Return [X, Y] of the center of cell containing provided text 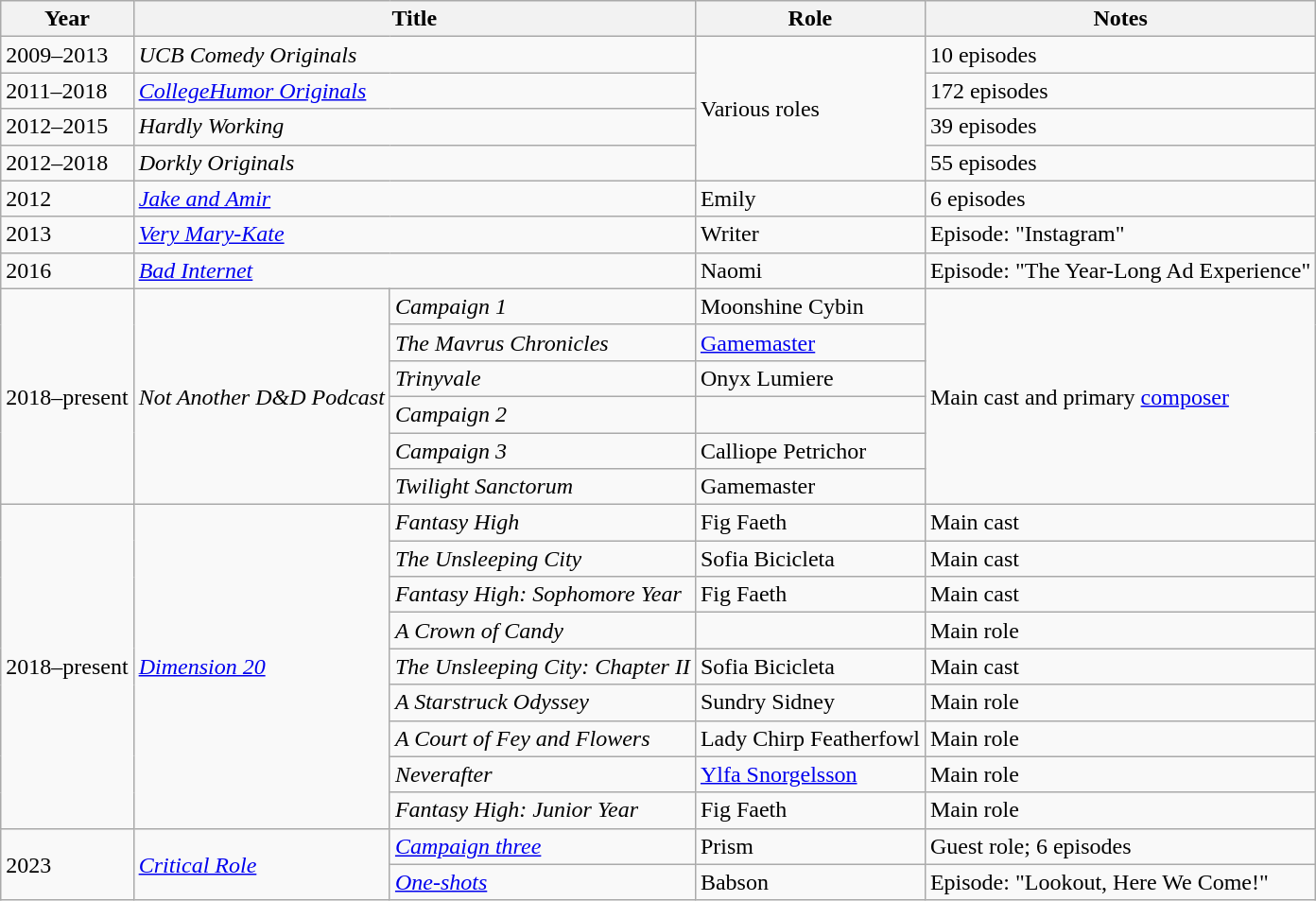
39 episodes [1119, 127]
2012–2015 [67, 127]
A Crown of Candy [543, 631]
The Unsleeping City: Chapter II [543, 667]
Prism [809, 846]
UCB Comedy Originals [414, 55]
Campaign 3 [543, 451]
Calliope Petrichor [809, 451]
Fantasy High: Junior Year [543, 810]
Ylfa Snorgelsson [809, 774]
Dorkly Originals [414, 163]
Notes [1119, 19]
172 episodes [1119, 91]
55 episodes [1119, 163]
Writer [809, 234]
2011–2018 [67, 91]
Twilight Sanctorum [543, 487]
Campaign 2 [543, 414]
2012 [67, 199]
2016 [67, 270]
Onyx Lumiere [809, 378]
10 episodes [1119, 55]
Bad Internet [414, 270]
Neverafter [543, 774]
Critical Role [261, 864]
One-shots [543, 882]
Jake and Amir [414, 199]
Episode: "Lookout, Here We Come!" [1119, 882]
Sundry Sidney [809, 702]
Trinyvale [543, 378]
2012–2018 [67, 163]
The Unsleeping City [543, 559]
Fantasy High [543, 523]
Episode: "The Year-Long Ad Experience" [1119, 270]
A Court of Fey and Flowers [543, 738]
Main cast and primary composer [1119, 396]
Dimension 20 [261, 667]
Naomi [809, 270]
Fantasy High: Sophomore Year [543, 595]
Campaign three [543, 846]
Emily [809, 199]
The Mavrus Chronicles [543, 342]
Episode: "Instagram" [1119, 234]
Lady Chirp Featherfowl [809, 738]
6 episodes [1119, 199]
A Starstruck Odyssey [543, 702]
Year [67, 19]
Not Another D&D Podcast [261, 396]
Very Mary-Kate [414, 234]
2009–2013 [67, 55]
Campaign 1 [543, 306]
CollegeHumor Originals [414, 91]
2013 [67, 234]
Role [809, 19]
2023 [67, 864]
Babson [809, 882]
Hardly Working [414, 127]
Various roles [809, 109]
Guest role; 6 episodes [1119, 846]
Moonshine Cybin [809, 306]
Title [414, 19]
